For the text-containing cell, return its midpoint in (x, y) coordinate format. 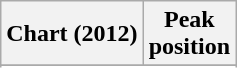
Peakposition (189, 34)
Chart (2012) (72, 34)
